Capture the cell that displays the provided text and extract its (x, y) central coordinate. 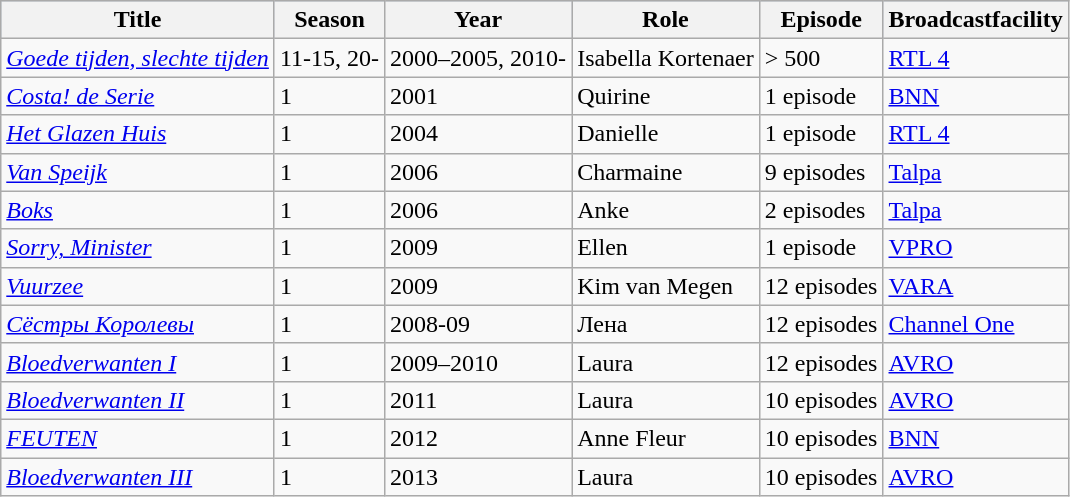
> 500 (821, 58)
Season (329, 20)
Costa! de Serie (138, 96)
FEUTEN (138, 438)
Сёстры Королевы (138, 324)
Bloedverwanten III (138, 477)
Channel One (976, 324)
2001 (478, 96)
Danielle (666, 134)
Charmaine (666, 172)
Sorry, Minister (138, 248)
Year (478, 20)
VPRO (976, 248)
VARA (976, 286)
Goede tijden, slechte tijden (138, 58)
2008-09 (478, 324)
Role (666, 20)
Het Glazen Huis (138, 134)
Ellen (666, 248)
Isabella Kortenaer (666, 58)
2011 (478, 400)
Episode (821, 20)
11-15, 20- (329, 58)
Van Speijk (138, 172)
2012 (478, 438)
Anne Fleur (666, 438)
Boks (138, 210)
2013 (478, 477)
2 episodes (821, 210)
Bloedverwanten II (138, 400)
Title (138, 20)
2004 (478, 134)
Лена (666, 324)
2009–2010 (478, 362)
Quirine (666, 96)
Broadcastfacility (976, 20)
Anke (666, 210)
Bloedverwanten I (138, 362)
Kim van Megen (666, 286)
9 episodes (821, 172)
2000–2005, 2010- (478, 58)
Vuurzee (138, 286)
